Determine the [x, y] coordinate at the center of the cell enclosing the given text.  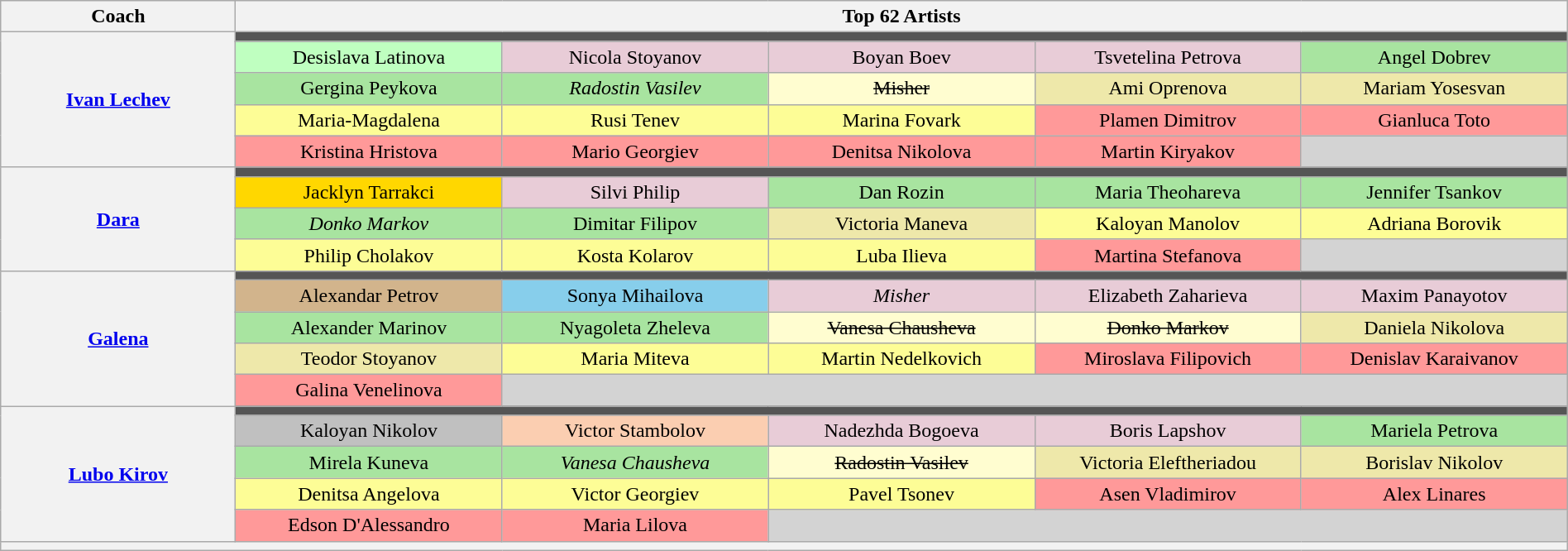
Jennifer Tsankov [1434, 192]
Miroslava Filipovich [1168, 359]
Top 62 Artists [901, 17]
Denislav Karaivanov [1434, 359]
Silvi Philip [635, 192]
Martina Stefanova [1168, 255]
Dara [118, 218]
Lubo Kirov [118, 473]
Plamen Dimitrov [1168, 120]
Coach [118, 17]
Alex Linares [1434, 494]
Mariela Petrova [1434, 431]
Denitsa Nikolova [901, 151]
Philip Cholakov [369, 255]
Maria Miteva [635, 359]
Victoria Maneva [901, 223]
Dan Rozin [901, 192]
Victoria Eleftheriadou [1168, 462]
Alexander Marinov [369, 327]
Tsvetelina Petrova [1168, 57]
Maria-Magdalena [369, 120]
Boris Lapshov [1168, 431]
Kristina Hristova [369, 151]
Daniela Nikolova [1434, 327]
Galina Venelinova [369, 390]
Martin Nedelkovich [901, 359]
Victor Stambolov [635, 431]
Edson D'Alessandro [369, 525]
Maria Theohareva [1168, 192]
Jacklyn Tarrakci [369, 192]
Asen Vladimirov [1168, 494]
Ami Oprenova [1168, 89]
Maxim Panayotov [1434, 295]
Mariam Yosesvan [1434, 89]
Borislav Nikolov [1434, 462]
Martin Kiryakov [1168, 151]
Victor Georgiev [635, 494]
Gianluca Toto [1434, 120]
Maria Lilova [635, 525]
Luba Ilieva [901, 255]
Mirela Kuneva [369, 462]
Alexandar Petrov [369, 295]
Mario Georgiev [635, 151]
Nicola Stoyanov [635, 57]
Sonya Mihailova [635, 295]
Nadezhda Bogoeva [901, 431]
Dimitar Filipov [635, 223]
Kosta Kolarov [635, 255]
Angel Dobrev [1434, 57]
Boyan Boev [901, 57]
Kaloyan Manolov [1168, 223]
Adriana Borovik [1434, 223]
Ivan Lechev [118, 99]
Kaloyan Nikolov [369, 431]
Galena [118, 338]
Teodor Stoyanov [369, 359]
Desislava Latinova [369, 57]
Nyagoleta Zheleva [635, 327]
Gergina Peykova [369, 89]
Denitsa Angelova [369, 494]
Rusi Tenev [635, 120]
Marina Fovark [901, 120]
Pavel Tsonev [901, 494]
Elizabeth Zaharieva [1168, 295]
